Provide the (X, Y) coordinate of the cell's center where the given text is located.  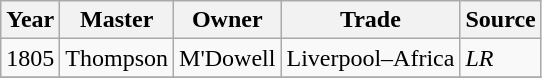
Thompson (117, 58)
Year (30, 20)
M'Dowell (228, 58)
Liverpool–Africa (370, 58)
Owner (228, 20)
1805 (30, 58)
Master (117, 20)
Source (500, 20)
Trade (370, 20)
LR (500, 58)
